Search for the cell housing the specified text and yield its (x, y) center coordinate. 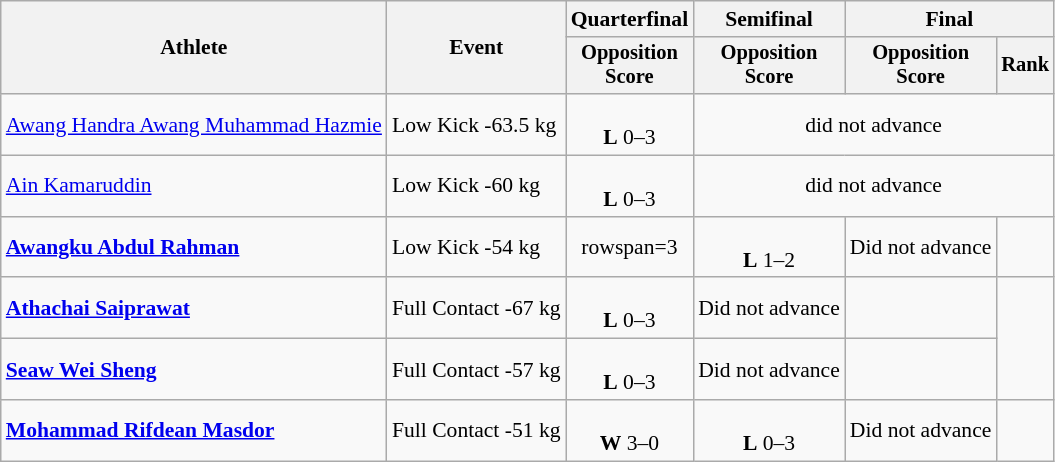
Low Kick -63.5 kg (476, 124)
Semifinal (769, 19)
Athlete (194, 48)
Low Kick -54 kg (476, 248)
Mohammad Rifdean Masdor (194, 430)
Athachai Saiprawat (194, 308)
Rank (1025, 66)
Awangku Abdul Rahman (194, 248)
Final (950, 19)
W 3–0 (630, 430)
rowspan=3 (630, 248)
Low Kick -60 kg (476, 186)
L 1–2 (769, 248)
Seaw Wei Sheng (194, 370)
Full Contact -67 kg (476, 308)
Full Contact -57 kg (476, 370)
Event (476, 48)
Quarterfinal (630, 19)
Ain Kamaruddin (194, 186)
Full Contact -51 kg (476, 430)
Awang Handra Awang Muhammad Hazmie (194, 124)
